Determine the [X, Y] coordinate at the center of the cell enclosing the given text.  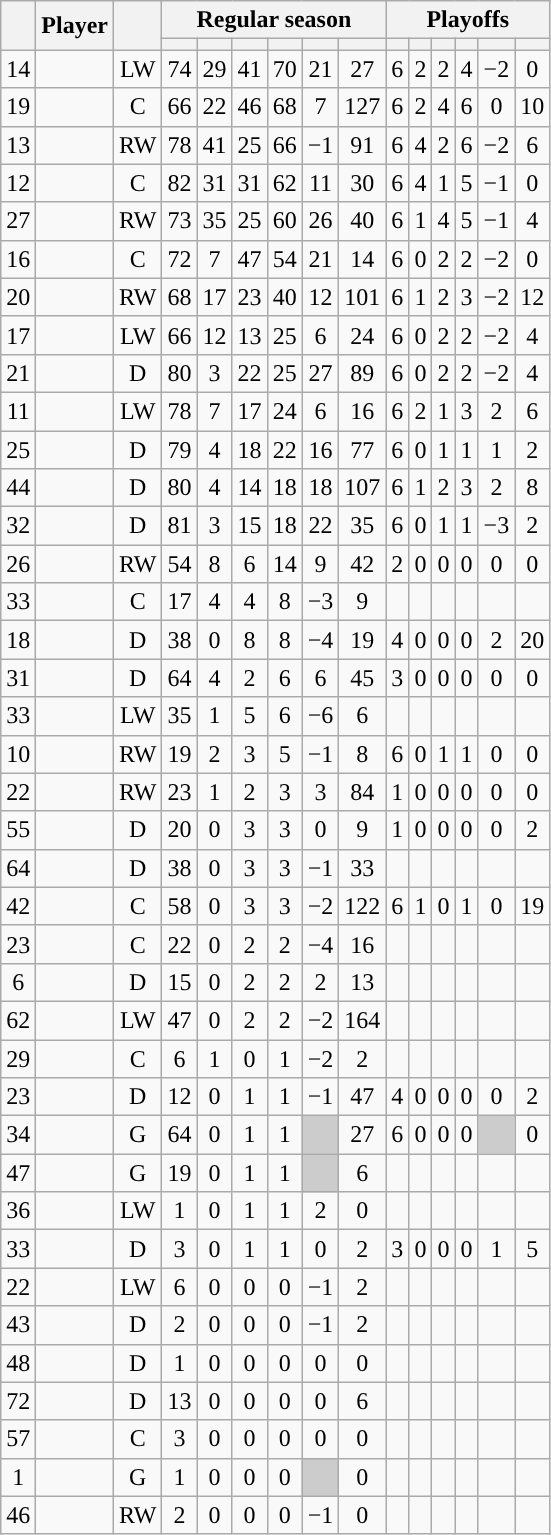
91 [362, 145]
127 [362, 107]
84 [362, 792]
36 [18, 1211]
45 [362, 678]
43 [18, 1325]
30 [362, 183]
79 [180, 449]
57 [18, 1439]
122 [362, 906]
Regular season [274, 20]
107 [362, 488]
77 [362, 449]
101 [362, 297]
81 [180, 526]
60 [284, 221]
Player [75, 26]
44 [18, 488]
32 [18, 526]
−6 [320, 716]
89 [362, 373]
48 [18, 1363]
82 [180, 183]
164 [362, 1020]
74 [180, 69]
Playoffs [468, 20]
70 [284, 69]
34 [18, 1135]
55 [18, 830]
58 [180, 906]
73 [180, 221]
